Identify which cell holds the provided text, then report its [x, y] central coordinate. 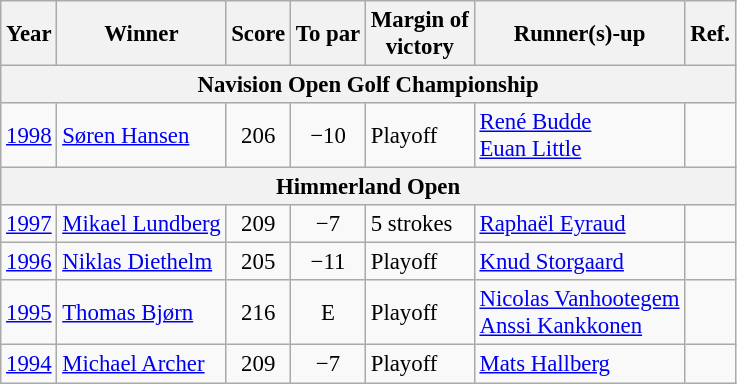
Mats Hallberg [580, 364]
1994 [29, 364]
−10 [328, 136]
Thomas Bjørn [142, 312]
Score [258, 34]
1996 [29, 262]
Year [29, 34]
Nicolas Vanhootegem Anssi Kankkonen [580, 312]
Michael Archer [142, 364]
Raphaël Eyraud [580, 224]
Himmerland Open [368, 187]
René Budde Euan Little [580, 136]
Mikael Lundberg [142, 224]
Søren Hansen [142, 136]
1995 [29, 312]
5 strokes [420, 224]
Ref. [710, 34]
216 [258, 312]
1998 [29, 136]
−11 [328, 262]
1997 [29, 224]
Knud Storgaard [580, 262]
206 [258, 136]
Winner [142, 34]
205 [258, 262]
E [328, 312]
To par [328, 34]
Margin ofvictory [420, 34]
Runner(s)-up [580, 34]
Niklas Diethelm [142, 262]
Navision Open Golf Championship [368, 85]
